Search for the cell housing the specified text and yield its (x, y) center coordinate. 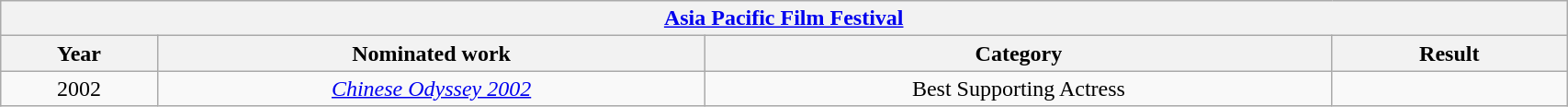
Year (79, 53)
Asia Pacific Film Festival (784, 18)
Category (1019, 53)
Chinese Odyssey 2002 (432, 89)
Best Supporting Actress (1019, 89)
Result (1450, 53)
Nominated work (432, 53)
2002 (79, 89)
